Locate the cell with the specified text and output its (x, y) center coordinate. 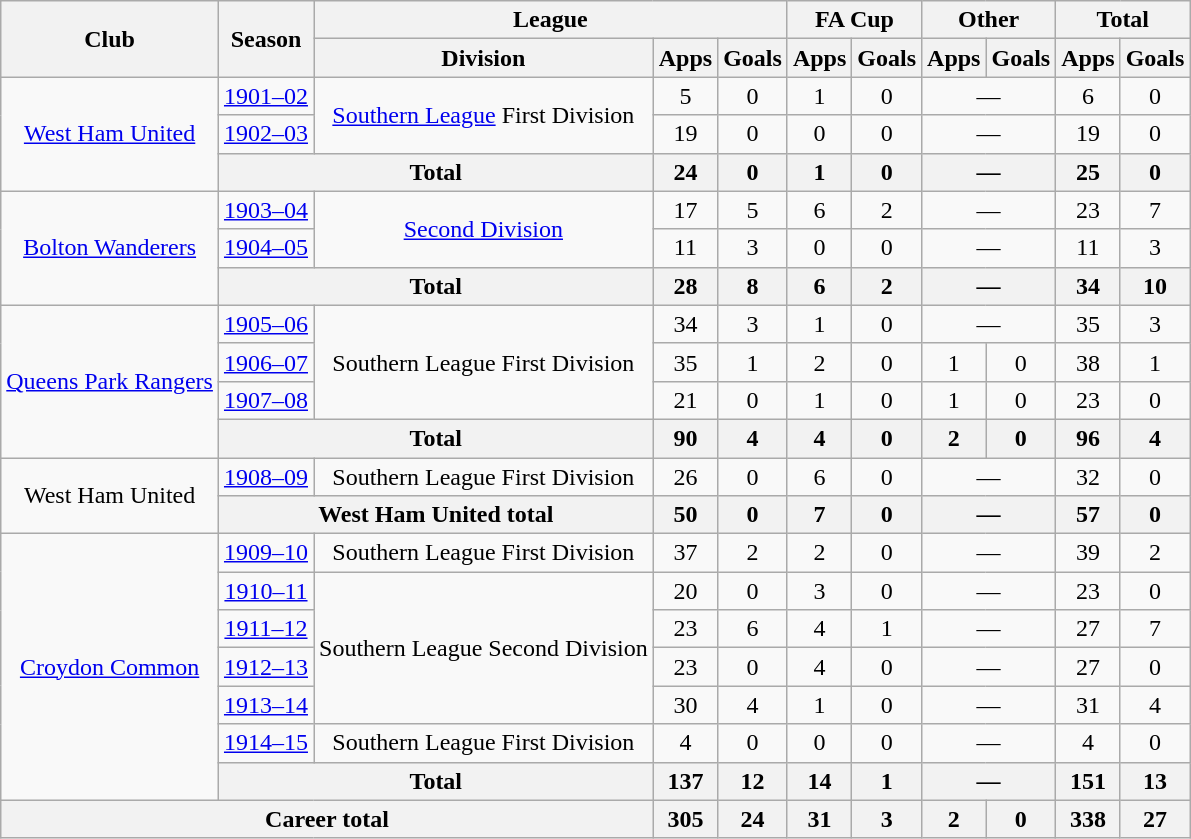
West Ham United total (436, 515)
21 (685, 400)
1909–10 (266, 553)
Club (110, 39)
8 (753, 286)
37 (685, 553)
1907–08 (266, 400)
Division (484, 58)
12 (753, 781)
1914–15 (266, 743)
Season (266, 39)
305 (685, 819)
FA Cup (854, 20)
Bolton Wanderers (110, 248)
1906–07 (266, 362)
1903–04 (266, 210)
1902–03 (266, 134)
17 (685, 210)
League (551, 20)
90 (685, 438)
14 (819, 781)
1910–11 (266, 591)
28 (685, 286)
338 (1088, 819)
38 (1088, 362)
Croydon Common (110, 667)
10 (1155, 286)
20 (685, 591)
151 (1088, 781)
13 (1155, 781)
Queens Park Rangers (110, 381)
96 (1088, 438)
137 (685, 781)
Second Division (484, 229)
1901–02 (266, 96)
25 (1088, 172)
50 (685, 515)
Other (989, 20)
1905–06 (266, 324)
32 (1088, 477)
1908–09 (266, 477)
57 (1088, 515)
1904–05 (266, 248)
1911–12 (266, 629)
39 (1088, 553)
Southern League Second Division (484, 648)
Career total (327, 819)
30 (685, 705)
1913–14 (266, 705)
1912–13 (266, 667)
26 (685, 477)
